Output the (x, y) coordinate of the center of the cell containing the given text.  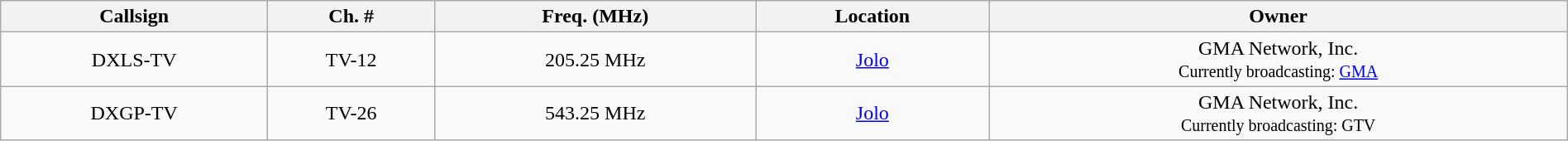
Location (872, 17)
DXLS-TV (134, 60)
DXGP-TV (134, 113)
TV-26 (351, 113)
GMA Network, Inc.Currently broadcasting: GMA (1279, 60)
GMA Network, Inc.Currently broadcasting: GTV (1279, 113)
Ch. # (351, 17)
Callsign (134, 17)
205.25 MHz (595, 60)
543.25 MHz (595, 113)
Freq. (MHz) (595, 17)
Owner (1279, 17)
TV-12 (351, 60)
